Determine the (X, Y) coordinate at the center of the cell enclosing the given text.  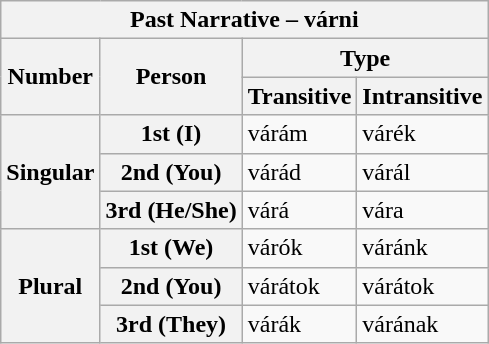
1st (I) (171, 134)
1st (We) (171, 248)
Plural (50, 286)
3rd (They) (171, 324)
várék (422, 134)
Number (50, 77)
várók (300, 248)
várák (300, 324)
vára (422, 210)
váránk (422, 248)
Transitive (300, 96)
Intransitive (422, 96)
3rd (He/She) (171, 210)
Past Narrative – várni (244, 20)
Person (171, 77)
várám (300, 134)
Type (365, 58)
várá (300, 210)
várád (300, 172)
várának (422, 324)
várál (422, 172)
Singular (50, 172)
